Search for the cell housing the specified text and yield its (x, y) center coordinate. 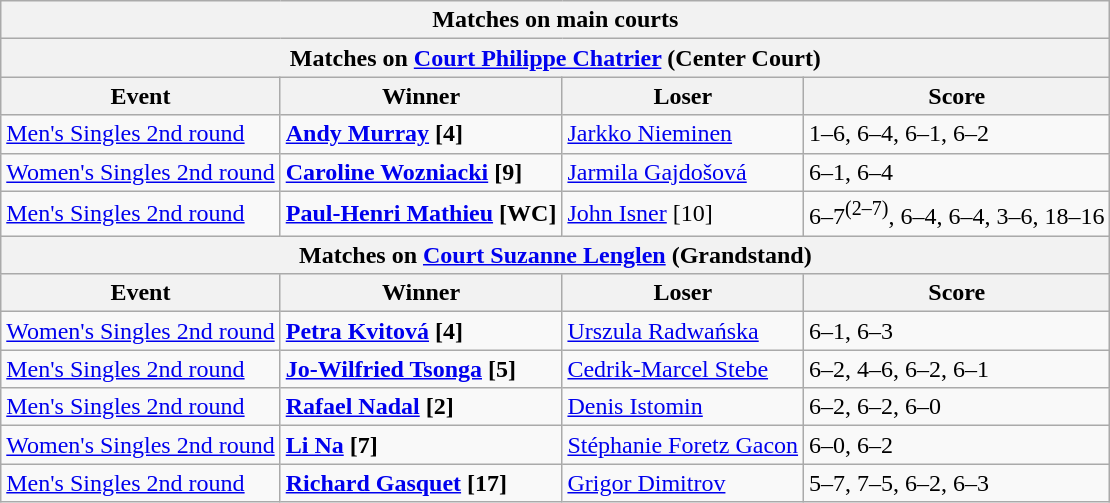
Cedrik-Marcel Stebe (683, 369)
Denis Istomin (683, 407)
Stéphanie Foretz Gacon (683, 445)
6–2, 4–6, 6–2, 6–1 (957, 369)
Petra Kvitová [4] (421, 331)
6–0, 6–2 (957, 445)
Richard Gasquet [17] (421, 483)
Caroline Wozniacki [9] (421, 172)
6–1, 6–3 (957, 331)
Matches on main courts (556, 20)
Urszula Radwańska (683, 331)
Matches on Court Philippe Chatrier (Center Court) (556, 58)
1–6, 6–4, 6–1, 6–2 (957, 134)
John Isner [10] (683, 214)
5–7, 7–5, 6–2, 6–3 (957, 483)
Matches on Court Suzanne Lenglen (Grandstand) (556, 255)
Li Na [7] (421, 445)
6–2, 6–2, 6–0 (957, 407)
Jarmila Gajdošová (683, 172)
6–7(2–7), 6–4, 6–4, 3–6, 18–16 (957, 214)
Grigor Dimitrov (683, 483)
Andy Murray [4] (421, 134)
Jarkko Nieminen (683, 134)
6–1, 6–4 (957, 172)
Paul-Henri Mathieu [WC] (421, 214)
Rafael Nadal [2] (421, 407)
Jo-Wilfried Tsonga [5] (421, 369)
